Determine the [x, y] coordinate at the center of the cell enclosing the given text.  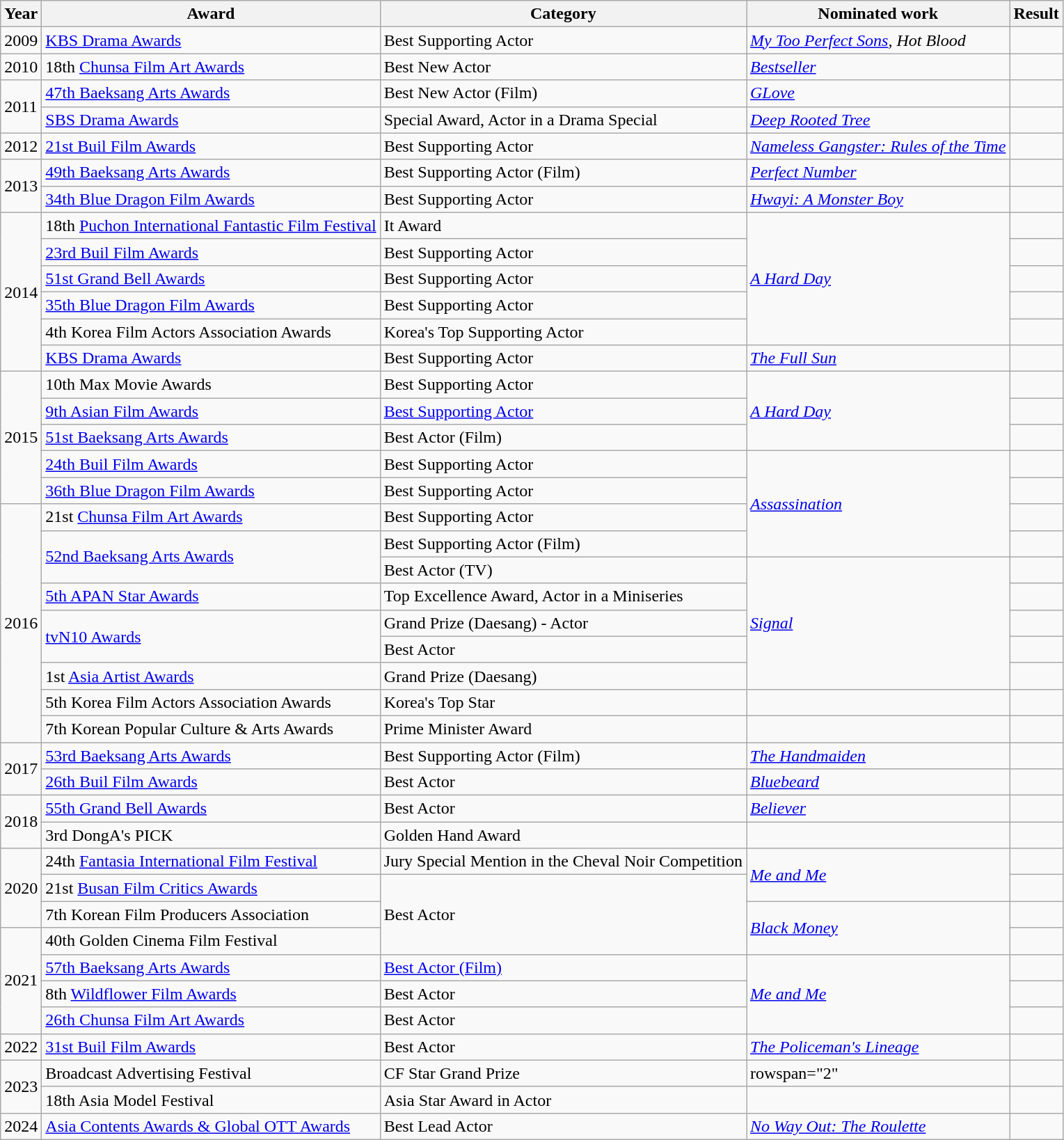
18th Puchon International Fantastic Film Festival [211, 225]
35th Blue Dragon Film Awards [211, 305]
31st Buil Film Awards [211, 1047]
No Way Out: The Roulette [878, 1126]
Award [211, 14]
21st Chunsa Film Art Awards [211, 517]
Korea's Top Star [563, 702]
Broadcast Advertising Festival [211, 1073]
24th Fantasia International Film Festival [211, 862]
47th Baeksang Arts Awards [211, 93]
Grand Prize (Daesang) [563, 676]
2010 [21, 67]
2013 [21, 186]
18th Chunsa Film Art Awards [211, 67]
GLove [878, 93]
51st Baeksang Arts Awards [211, 438]
7th Korean Popular Culture & Arts Awards [211, 729]
SBS Drama Awards [211, 120]
Assassination [878, 504]
Special Award, Actor in a Drama Special [563, 120]
CF Star Grand Prize [563, 1073]
21st Busan Film Critics Awards [211, 888]
Korea's Top Supporting Actor [563, 332]
rowspan="2" [878, 1073]
Bestseller [878, 67]
18th Asia Model Festival [211, 1100]
2012 [21, 146]
Year [21, 14]
1st Asia Artist Awards [211, 676]
3rd DongA's PICK [211, 835]
Best Actor (TV) [563, 570]
2011 [21, 106]
It Award [563, 225]
7th Korean Film Producers Association [211, 915]
2014 [21, 292]
The Full Sun [878, 358]
Bluebeard [878, 782]
9th Asian Film Awards [211, 411]
2023 [21, 1086]
34th Blue Dragon Film Awards [211, 199]
Asia Contents Awards & Global OTT Awards [211, 1126]
26th Buil Film Awards [211, 782]
Result [1036, 14]
2021 [21, 981]
49th Baeksang Arts Awards [211, 173]
Best New Actor [563, 67]
2024 [21, 1126]
5th Korea Film Actors Association Awards [211, 702]
Nominated work [878, 14]
2016 [21, 624]
Grand Prize (Daesang) - Actor [563, 623]
40th Golden Cinema Film Festival [211, 941]
Prime Minister Award [563, 729]
36th Blue Dragon Film Awards [211, 491]
Jury Special Mention in the Cheval Noir Competition [563, 862]
5th APAN Star Awards [211, 596]
53rd Baeksang Arts Awards [211, 755]
21st Buil Film Awards [211, 146]
51st Grand Bell Awards [211, 278]
2022 [21, 1047]
The Handmaiden [878, 755]
55th Grand Bell Awards [211, 809]
Believer [878, 809]
Asia Star Award in Actor [563, 1100]
tvN10 Awards [211, 636]
8th Wildflower Film Awards [211, 994]
Hwayi: A Monster Boy [878, 199]
Deep Rooted Tree [878, 120]
Top Excellence Award, Actor in a Miniseries [563, 596]
Best Lead Actor [563, 1126]
2009 [21, 40]
The Policeman's Lineage [878, 1047]
57th Baeksang Arts Awards [211, 967]
4th Korea Film Actors Association Awards [211, 332]
Best New Actor (Film) [563, 93]
Black Money [878, 928]
2017 [21, 768]
23rd Buil Film Awards [211, 252]
26th Chunsa Film Art Awards [211, 1020]
Signal [878, 623]
2015 [21, 438]
Category [563, 14]
Perfect Number [878, 173]
Nameless Gangster: Rules of the Time [878, 146]
2020 [21, 888]
2018 [21, 822]
52nd Baeksang Arts Awards [211, 557]
10th Max Movie Awards [211, 385]
My Too Perfect Sons, Hot Blood [878, 40]
24th Buil Film Awards [211, 464]
Golden Hand Award [563, 835]
